Locate the cell with the specified text and output its (X, Y) center coordinate. 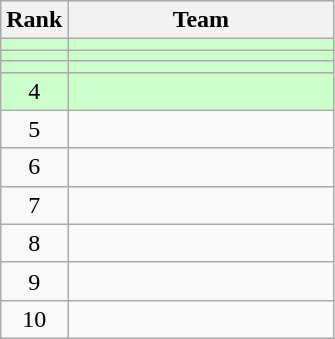
9 (34, 281)
10 (34, 319)
7 (34, 205)
8 (34, 243)
Team (201, 20)
Rank (34, 20)
5 (34, 129)
4 (34, 91)
6 (34, 167)
